Detect which cell encompasses the target text, then output its [x, y] center coordinate. 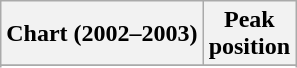
Peakposition [249, 34]
Chart (2002–2003) [102, 34]
